Extract the [x, y] coordinate from the center of the cell holding the provided text.  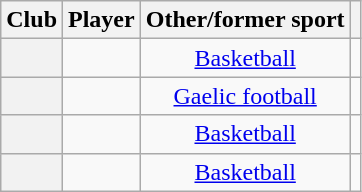
Gaelic football [245, 96]
Club [32, 20]
Player [102, 20]
Other/former sport [245, 20]
